Detect which cell encompasses the target text, then output its (x, y) center coordinate. 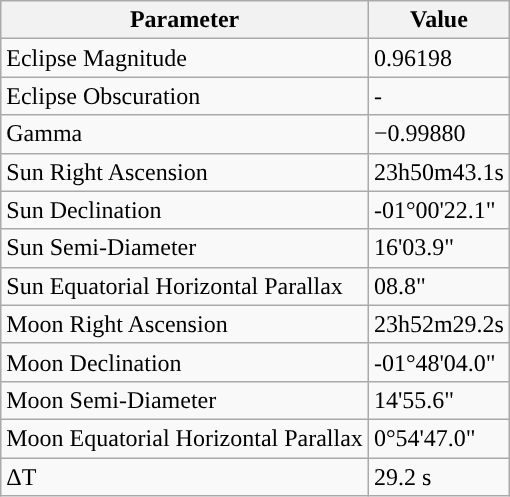
Eclipse Obscuration (185, 96)
29.2 s (438, 477)
Sun Right Ascension (185, 172)
-01°00'22.1" (438, 210)
08.8" (438, 286)
Moon Equatorial Horizontal Parallax (185, 438)
0°54'47.0" (438, 438)
Eclipse Magnitude (185, 58)
Moon Semi-Diameter (185, 400)
14'55.6" (438, 400)
0.96198 (438, 58)
Sun Declination (185, 210)
16'03.9" (438, 248)
Parameter (185, 20)
- (438, 96)
Moon Declination (185, 362)
-01°48'04.0" (438, 362)
Value (438, 20)
23h50m43.1s (438, 172)
Sun Equatorial Horizontal Parallax (185, 286)
−0.99880 (438, 134)
23h52m29.2s (438, 324)
Sun Semi-Diameter (185, 248)
Moon Right Ascension (185, 324)
ΔT (185, 477)
Gamma (185, 134)
